Return (X, Y) of the center of cell containing provided text 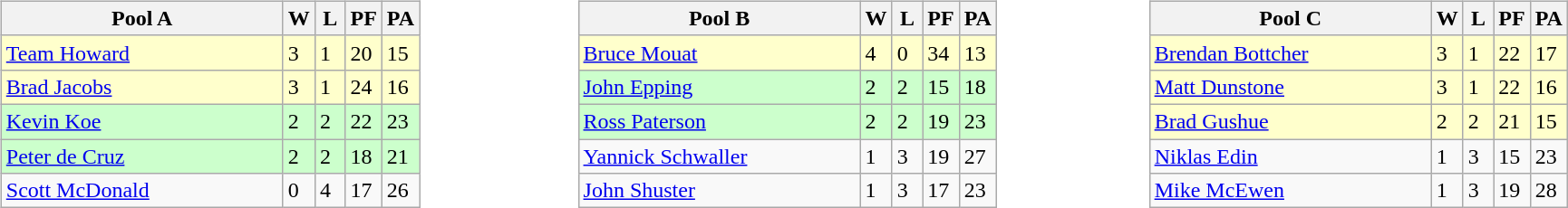
Mike McEwen (1291, 191)
Bruce Mouat (720, 52)
Brad Jacobs (141, 87)
Peter de Cruz (141, 156)
Team Howard (141, 52)
26 (401, 191)
Pool C (1291, 18)
Brad Gushue (1291, 121)
Pool A (141, 18)
34 (941, 52)
24 (363, 87)
Brendan Bottcher (1291, 52)
John Epping (720, 87)
Matt Dunstone (1291, 87)
27 (977, 156)
13 (977, 52)
20 (363, 52)
Ross Paterson (720, 121)
Kevin Koe (141, 121)
28 (1548, 191)
Yannick Schwaller (720, 156)
John Shuster (720, 191)
Niklas Edin (1291, 156)
Pool B (720, 18)
Scott McDonald (141, 191)
